From the cell containing the given text, extract its center point as (X, Y) coordinate. 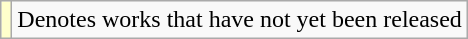
Denotes works that have not yet been released (240, 20)
